Locate the cell with the specified text and output its (x, y) center coordinate. 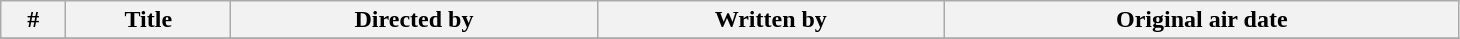
Directed by (414, 20)
# (34, 20)
Title (148, 20)
Original air date (1202, 20)
Written by (770, 20)
